Detect which cell encompasses the target text, then output its [X, Y] center coordinate. 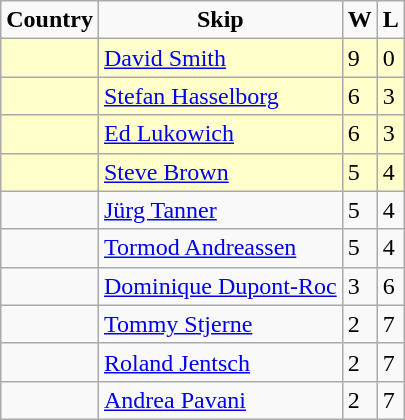
9 [360, 58]
David Smith [220, 58]
Roland Jentsch [220, 362]
Stefan Hasselborg [220, 96]
Country [50, 20]
Jürg Tanner [220, 210]
Tormod Andreassen [220, 248]
Dominique Dupont-Roc [220, 286]
Skip [220, 20]
L [390, 20]
W [360, 20]
Tommy Stjerne [220, 324]
0 [390, 58]
Andrea Pavani [220, 400]
Ed Lukowich [220, 134]
Steve Brown [220, 172]
